Output the (x, y) coordinate of the center of the cell containing the given text.  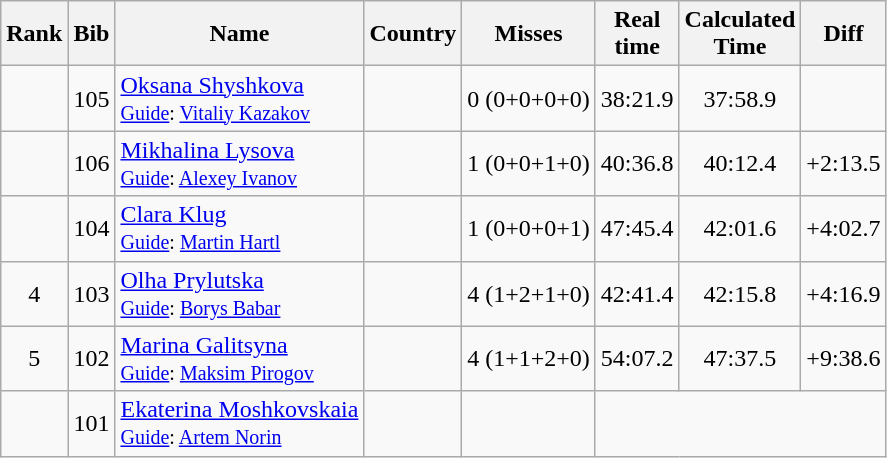
106 (92, 164)
1 (0+0+0+1) (529, 228)
105 (92, 98)
1 (0+0+1+0) (529, 164)
Realtime (637, 34)
Marina GalitsynaGuide: Maksim Pirogov (240, 358)
4 (1+1+2+0) (529, 358)
+9:38.6 (844, 358)
5 (34, 358)
Rank (34, 34)
4 (34, 294)
Misses (529, 34)
CalculatedTime (740, 34)
40:36.8 (637, 164)
+4:16.9 (844, 294)
40:12.4 (740, 164)
42:41.4 (637, 294)
4 (1+2+1+0) (529, 294)
+4:02.7 (844, 228)
54:07.2 (637, 358)
104 (92, 228)
101 (92, 424)
102 (92, 358)
Ekaterina MoshkovskaiaGuide: Artem Norin (240, 424)
Mikhalina LysovaGuide: Alexey Ivanov (240, 164)
Olha PrylutskaGuide: Borys Babar (240, 294)
Name (240, 34)
47:37.5 (740, 358)
Bib (92, 34)
38:21.9 (637, 98)
Diff (844, 34)
Country (413, 34)
103 (92, 294)
47:45.4 (637, 228)
42:15.8 (740, 294)
Clara KlugGuide: Martin Hartl (240, 228)
0 (0+0+0+0) (529, 98)
37:58.9 (740, 98)
42:01.6 (740, 228)
+2:13.5 (844, 164)
Oksana ShyshkovaGuide: Vitaliy Kazakov (240, 98)
